Return [x, y] of the center of cell containing provided text 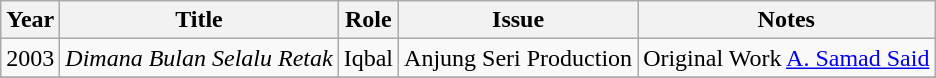
Title [199, 20]
Issue [518, 20]
Year [30, 20]
Anjung Seri Production [518, 58]
Role [368, 20]
2003 [30, 58]
Iqbal [368, 58]
Notes [786, 20]
Dimana Bulan Selalu Retak [199, 58]
Original Work A. Samad Said [786, 58]
